Return (x, y) of the center of cell containing provided text 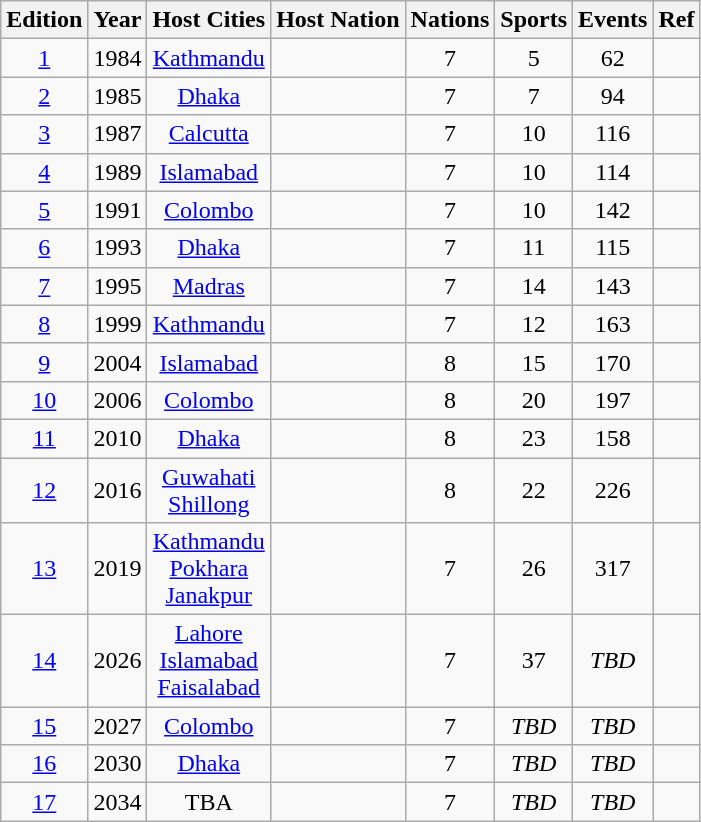
1995 (118, 286)
2006 (118, 400)
4 (44, 172)
2026 (118, 661)
1985 (118, 96)
23 (534, 438)
9 (44, 362)
3 (44, 134)
1991 (118, 210)
Sports (534, 20)
94 (613, 96)
114 (613, 172)
22 (534, 490)
37 (534, 661)
Events (613, 20)
16 (44, 764)
KathmanduPokharaJanakpur (209, 569)
Nations (450, 20)
6 (44, 248)
2027 (118, 726)
Edition (44, 20)
20 (534, 400)
LahoreIslamabadFaisalabad (209, 661)
1993 (118, 248)
142 (613, 210)
2030 (118, 764)
2034 (118, 802)
Calcutta (209, 134)
GuwahatiShillong (209, 490)
1 (44, 58)
158 (613, 438)
Ref (676, 20)
143 (613, 286)
115 (613, 248)
Madras (209, 286)
13 (44, 569)
2010 (118, 438)
1999 (118, 324)
1989 (118, 172)
26 (534, 569)
2004 (118, 362)
2019 (118, 569)
Year (118, 20)
2016 (118, 490)
317 (613, 569)
62 (613, 58)
17 (44, 802)
170 (613, 362)
1987 (118, 134)
TBA (209, 802)
2 (44, 96)
1984 (118, 58)
Host Nation (338, 20)
226 (613, 490)
116 (613, 134)
197 (613, 400)
163 (613, 324)
Host Cities (209, 20)
